Find where the given text appears and provide that cell's center as [x, y] coordinate. 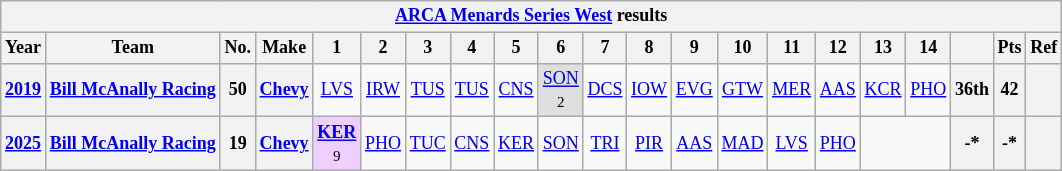
8 [650, 48]
4 [472, 48]
Pts [1010, 48]
12 [838, 48]
2025 [24, 144]
50 [238, 90]
6 [560, 48]
Make [284, 48]
SON2 [560, 90]
Team [132, 48]
PIR [650, 144]
TUC [428, 144]
9 [694, 48]
KCR [883, 90]
TRI [605, 144]
Ref [1044, 48]
36th [972, 90]
2 [384, 48]
SON [560, 144]
IOW [650, 90]
GTW [742, 90]
IRW [384, 90]
MER [792, 90]
5 [516, 48]
3 [428, 48]
11 [792, 48]
KER9 [337, 144]
EVG [694, 90]
19 [238, 144]
14 [928, 48]
2019 [24, 90]
KER [516, 144]
Year [24, 48]
42 [1010, 90]
ARCA Menards Series West results [532, 16]
MAD [742, 144]
7 [605, 48]
10 [742, 48]
1 [337, 48]
13 [883, 48]
DCS [605, 90]
No. [238, 48]
